Determine the [x, y] coordinate at the center of the cell enclosing the given text.  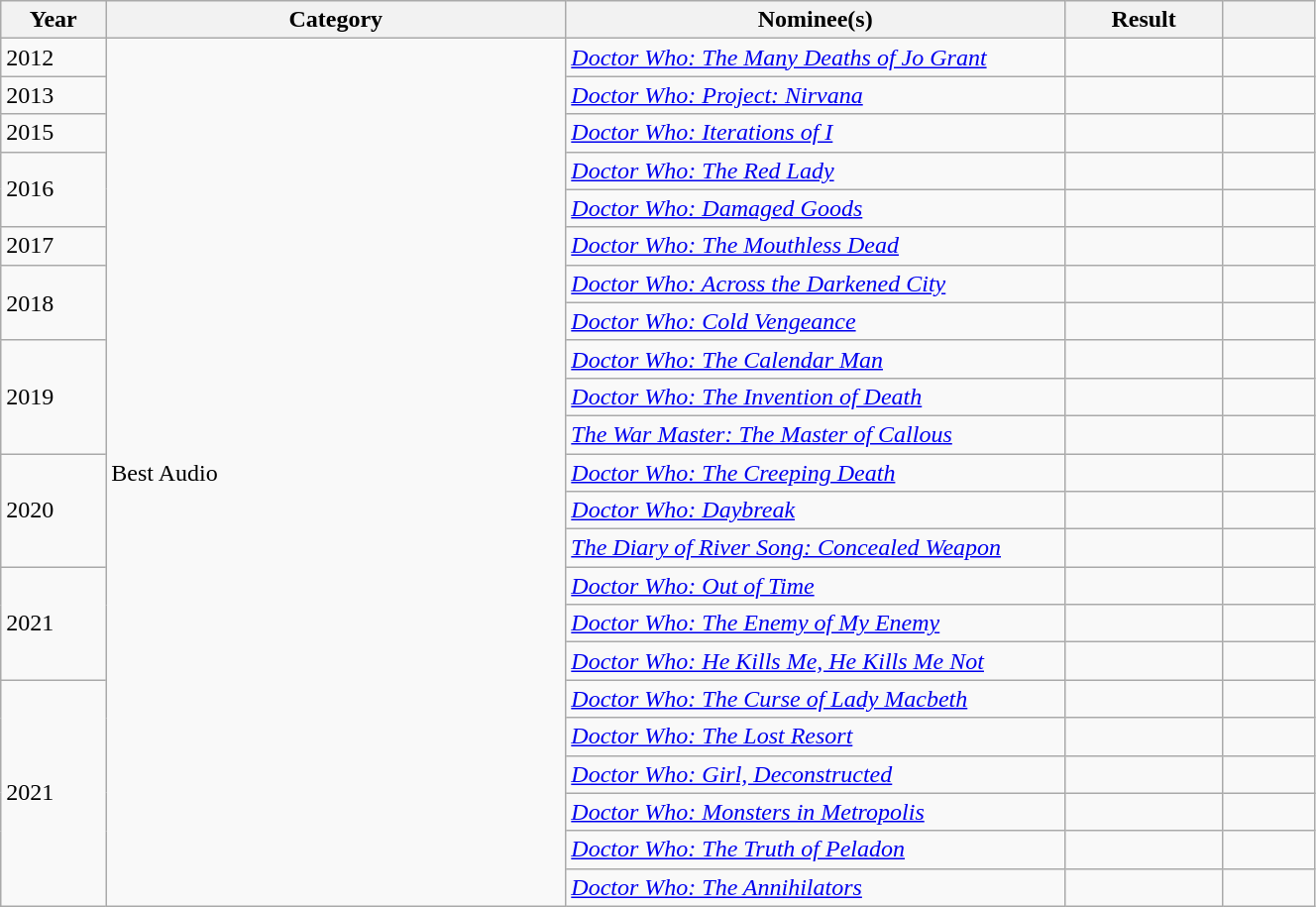
Doctor Who: The Many Deaths of Jo Grant [816, 57]
2015 [54, 133]
Doctor Who: Iterations of I [816, 133]
2016 [54, 189]
2017 [54, 246]
Doctor Who: Project: Nirvana [816, 95]
Doctor Who: Across the Darkened City [816, 283]
Doctor Who: The Creeping Death [816, 473]
Doctor Who: Out of Time [816, 586]
2018 [54, 302]
Doctor Who: The Enemy of My Enemy [816, 624]
Doctor Who: The Lost Resort [816, 737]
Doctor Who: The Truth of Peladon [816, 850]
Doctor Who: Damaged Goods [816, 208]
Doctor Who: The Annihilators [816, 887]
Doctor Who: The Mouthless Dead [816, 246]
Doctor Who: Cold Vengeance [816, 321]
Nominee(s) [816, 20]
Doctor Who: Daybreak [816, 510]
Best Audio [336, 472]
Result [1144, 20]
Doctor Who: The Curse of Lady Macbeth [816, 699]
The War Master: The Master of Callous [816, 434]
2020 [54, 510]
Doctor Who: Girl, Deconstructed [816, 774]
Category [336, 20]
Doctor Who: The Red Lady [816, 170]
The Diary of River Song: Concealed Weapon [816, 548]
Doctor Who: Monsters in Metropolis [816, 812]
2012 [54, 57]
2019 [54, 397]
Doctor Who: He Kills Me, He Kills Me Not [816, 661]
Year [54, 20]
2013 [54, 95]
Doctor Who: The Calendar Man [816, 359]
Doctor Who: The Invention of Death [816, 397]
